Search for the cell housing the specified text and yield its [X, Y] center coordinate. 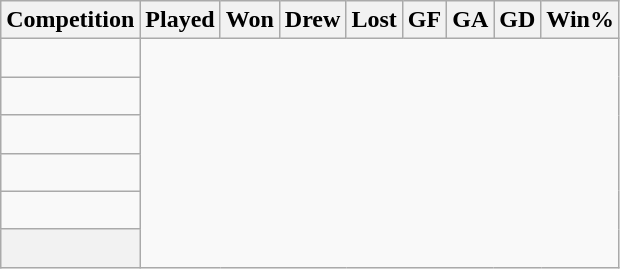
Won [250, 20]
GD [518, 20]
Drew [312, 20]
Played [180, 20]
GF [424, 20]
Competition [70, 20]
Win% [580, 20]
Lost [374, 20]
GA [470, 20]
